From the cell containing the given text, extract its center point as [X, Y] coordinate. 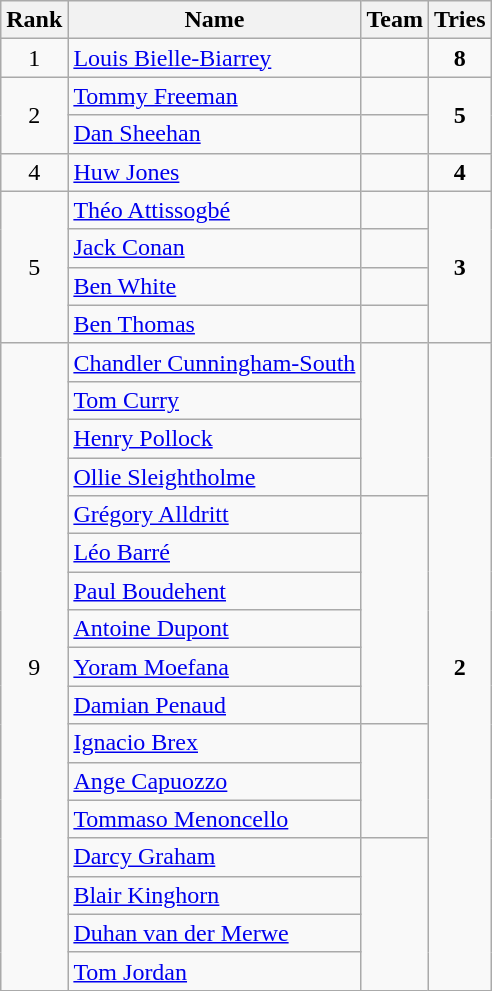
9 [34, 666]
Henry Pollock [214, 438]
Grégory Alldritt [214, 515]
Tries [460, 20]
Dan Sheehan [214, 134]
Huw Jones [214, 172]
Team [395, 20]
Ignacio Brex [214, 743]
Damian Penaud [214, 705]
Tommy Freeman [214, 96]
Tom Jordan [214, 971]
Antoine Dupont [214, 629]
8 [460, 58]
Paul Boudehent [214, 591]
Duhan van der Merwe [214, 933]
3 [460, 267]
Léo Barré [214, 553]
Rank [34, 20]
Louis Bielle-Biarrey [214, 58]
Ben White [214, 286]
Chandler Cunningham-South [214, 362]
Tommaso Menoncello [214, 819]
Ange Capuozzo [214, 781]
Name [214, 20]
Blair Kinghorn [214, 895]
Jack Conan [214, 248]
1 [34, 58]
Théo Attissogbé [214, 210]
Darcy Graham [214, 857]
Yoram Moefana [214, 667]
Ben Thomas [214, 324]
Ollie Sleightholme [214, 477]
Tom Curry [214, 400]
